Return the (x, y) coordinate for the center point of the cell that contains the specified text.  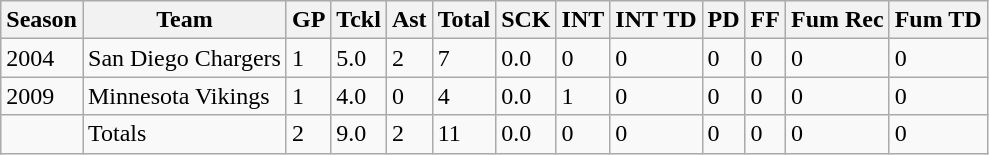
7 (464, 58)
11 (464, 134)
Minnesota Vikings (184, 96)
Totals (184, 134)
Fum Rec (837, 20)
2009 (42, 96)
Fum TD (938, 20)
4.0 (359, 96)
Season (42, 20)
INT TD (656, 20)
GP (308, 20)
PD (724, 20)
INT (583, 20)
5.0 (359, 58)
2004 (42, 58)
9.0 (359, 134)
Tckl (359, 20)
Team (184, 20)
Total (464, 20)
SCK (526, 20)
FF (765, 20)
Ast (409, 20)
4 (464, 96)
San Diego Chargers (184, 58)
